Pinpoint the cell where the given text exists, returning its [X, Y] midpoint coordinate. 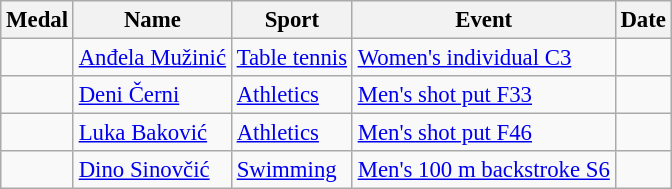
Date [643, 20]
Men's shot put F33 [484, 95]
Table tennis [292, 58]
Dino Sinovčić [152, 170]
Name [152, 20]
Medal [38, 20]
Anđela Mužinić [152, 58]
Deni Černi [152, 95]
Luka Baković [152, 133]
Sport [292, 20]
Event [484, 20]
Men's 100 m backstroke S6 [484, 170]
Swimming [292, 170]
Men's shot put F46 [484, 133]
Women's individual C3 [484, 58]
